Locate the cell with the specified text and output its [x, y] center coordinate. 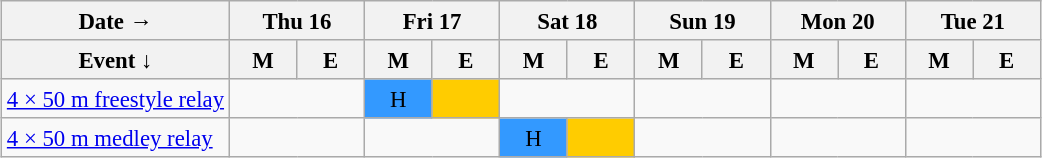
Sun 19 [702, 20]
Fri 17 [432, 20]
Sat 18 [568, 20]
4 × 50 m medley relay [116, 138]
4 × 50 m freestyle relay [116, 98]
Event ↓ [116, 60]
Mon 20 [838, 20]
Thu 16 [296, 20]
Date → [116, 20]
Tue 21 [972, 20]
